Extract the (x, y) coordinate from the center of the cell holding the provided text.  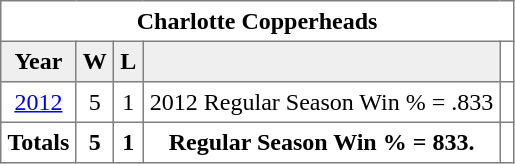
Year (38, 61)
Charlotte Copperheads (258, 21)
W (95, 61)
2012 (38, 102)
Totals (38, 142)
L (129, 61)
2012 Regular Season Win % = .833 (322, 102)
Regular Season Win % = 833. (322, 142)
